For the text-containing cell, return its midpoint in [X, Y] coordinate format. 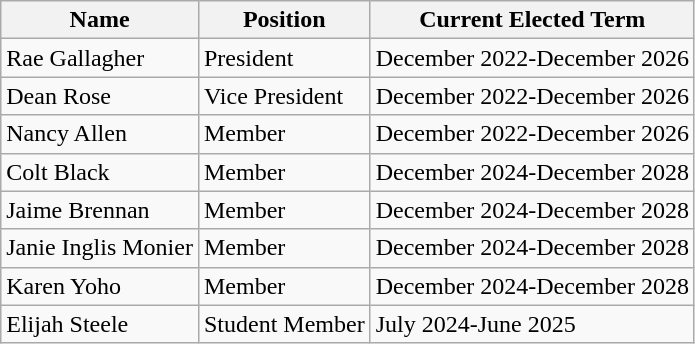
Current Elected Term [532, 20]
Rae Gallagher [100, 58]
Name [100, 20]
Nancy Allen [100, 134]
Janie Inglis Monier [100, 248]
President [284, 58]
July 2024-June 2025 [532, 324]
Position [284, 20]
Dean Rose [100, 96]
Elijah Steele [100, 324]
Vice President [284, 96]
Karen Yoho [100, 286]
Student Member [284, 324]
Colt Black [100, 172]
Jaime Brennan [100, 210]
